Detect which cell encompasses the target text, then output its (x, y) center coordinate. 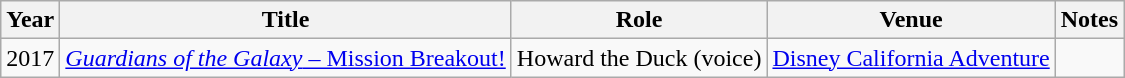
Venue (911, 20)
Guardians of the Galaxy – Mission Breakout! (286, 58)
Disney California Adventure (911, 58)
Year (30, 20)
Title (286, 20)
Notes (1089, 20)
Howard the Duck (voice) (639, 58)
2017 (30, 58)
Role (639, 20)
